Output the [x, y] coordinate of the center of the cell containing the given text.  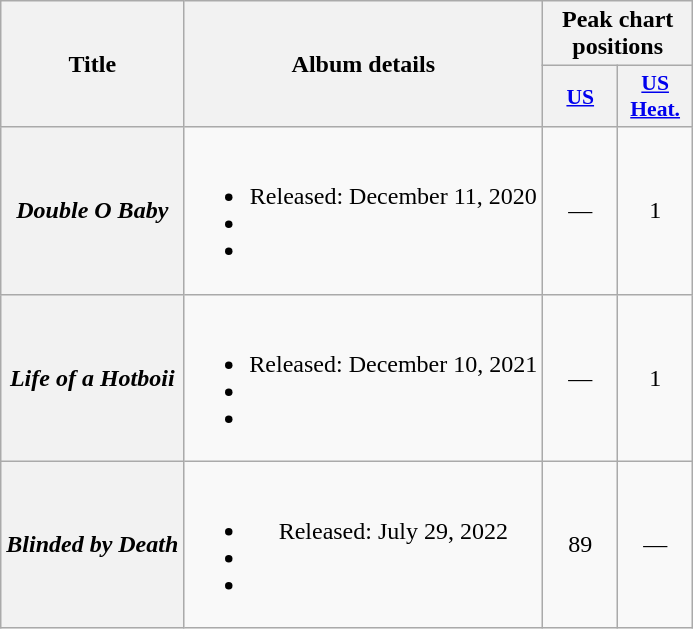
89 [580, 544]
US [580, 96]
Released: December 11, 2020 [364, 210]
Album details [364, 64]
Released: July 29, 2022 [364, 544]
Released: December 10, 2021 [364, 378]
Double O Baby [92, 210]
Life of a Hotboii [92, 378]
Blinded by Death [92, 544]
USHeat. [656, 96]
Title [92, 64]
Peak chart positions [618, 34]
